Return [X, Y] of the center of cell containing provided text 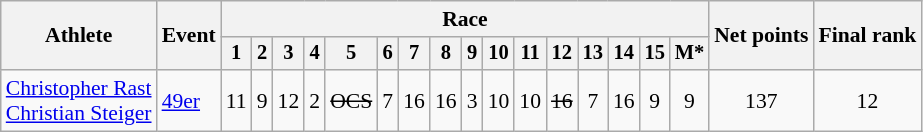
13 [593, 54]
Event [189, 36]
Net points [761, 36]
Final rank [867, 36]
14 [624, 54]
OCS [351, 100]
Christopher RastChristian Steiger [79, 100]
137 [761, 100]
4 [314, 54]
49er [189, 100]
M* [690, 54]
1 [236, 54]
8 [446, 54]
5 [351, 54]
Race [465, 19]
15 [655, 54]
6 [388, 54]
Athlete [79, 36]
